Scan for the cell matching the given text and deliver its [X, Y] coordinate at center. 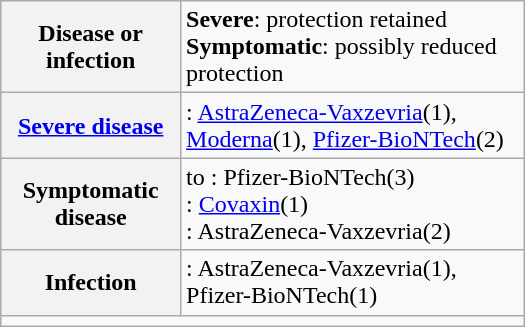
: AstraZeneca-Vaxzevria(1), Moderna(1), Pfizer-BioNTech(2) [353, 126]
Symptomatic disease [91, 204]
Severe: protection retainedSymptomatic: possibly reduced protection [353, 47]
to : Pfizer-BioNTech(3) : Covaxin(1) : AstraZeneca-Vaxzevria(2) [353, 204]
Severe disease [91, 126]
Infection [91, 282]
: AstraZeneca-Vaxzevria(1), Pfizer-BioNTech(1) [353, 282]
Disease or infection [91, 47]
